Extract the (x, y) coordinate from the center of the cell holding the provided text.  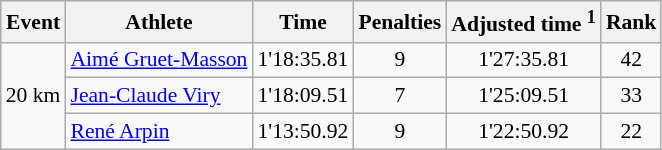
1'22:50.92 (524, 132)
Athlete (158, 22)
1'13:50.92 (302, 132)
42 (632, 60)
Aimé Gruet-Masson (158, 60)
7 (400, 96)
1'18:09.51 (302, 96)
Adjusted time 1 (524, 22)
33 (632, 96)
1'18:35.81 (302, 60)
Event (34, 22)
Time (302, 22)
René Arpin (158, 132)
Jean-Claude Viry (158, 96)
22 (632, 132)
Penalties (400, 22)
1'25:09.51 (524, 96)
20 km (34, 96)
Rank (632, 22)
1'27:35.81 (524, 60)
